Determine the (x, y) coordinate at the center of the cell enclosing the given text.  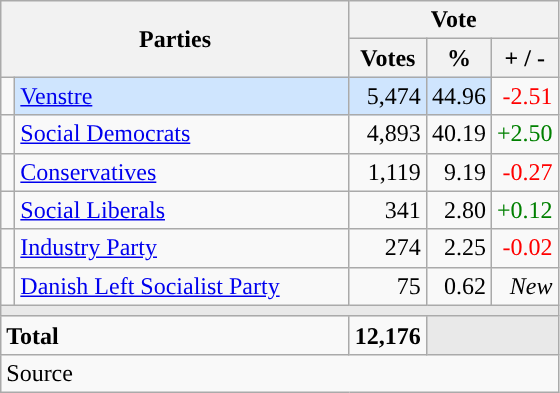
0.62 (458, 286)
New (524, 286)
+ / - (524, 58)
+0.12 (524, 210)
9.19 (458, 172)
12,176 (388, 335)
Social Democrats (182, 134)
Source (280, 373)
Total (176, 335)
Conservatives (182, 172)
40.19 (458, 134)
4,893 (388, 134)
+2.50 (524, 134)
Venstre (182, 96)
Votes (388, 58)
2.25 (458, 248)
274 (388, 248)
5,474 (388, 96)
44.96 (458, 96)
-0.27 (524, 172)
2.80 (458, 210)
% (458, 58)
1,119 (388, 172)
Social Liberals (182, 210)
341 (388, 210)
Parties (176, 39)
-0.02 (524, 248)
Industry Party (182, 248)
-2.51 (524, 96)
75 (388, 286)
Danish Left Socialist Party (182, 286)
Vote (454, 20)
